Determine the [x, y] coordinate at the center of the cell enclosing the given text.  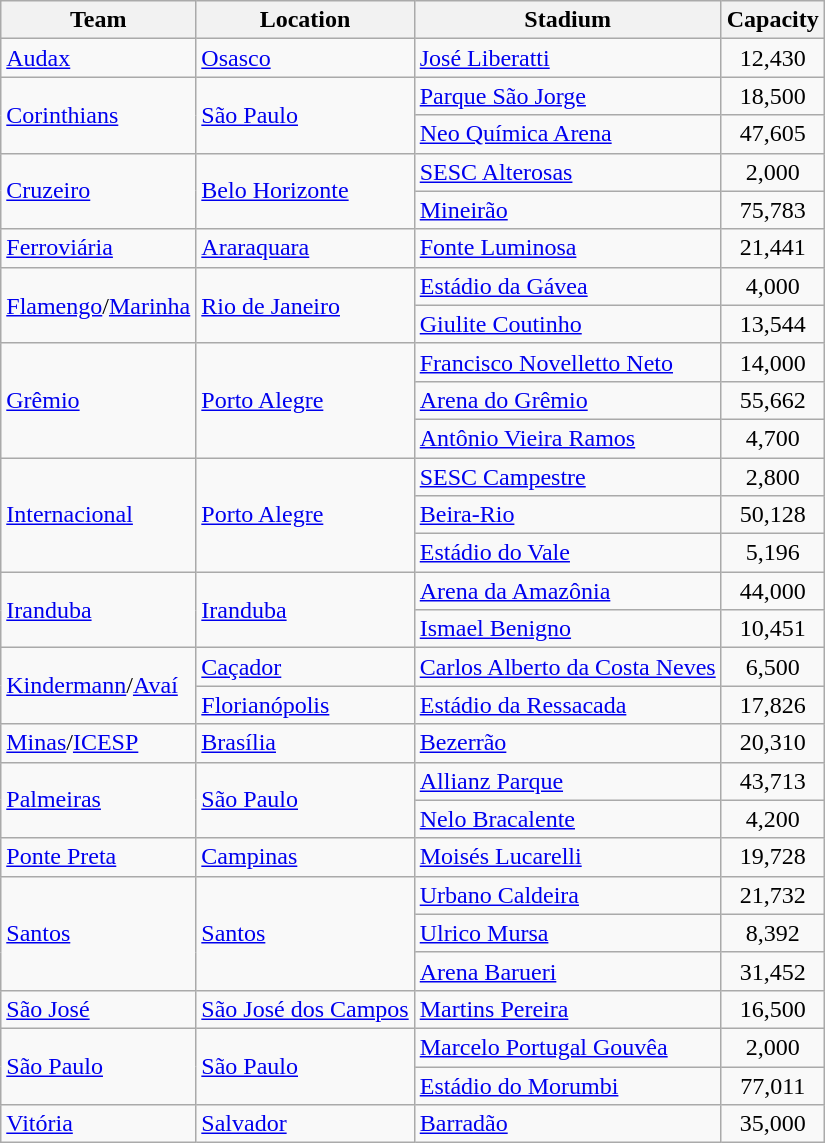
São José dos Campos [305, 1009]
19,728 [772, 857]
4,700 [772, 438]
Bezerrão [568, 743]
Estádio da Ressacada [568, 705]
Kindermann/Avaí [98, 686]
Brasília [305, 743]
Grêmio [98, 400]
Cruzeiro [98, 191]
8,392 [772, 933]
21,732 [772, 895]
Ponte Preta [98, 857]
Stadium [568, 20]
Francisco Novelletto Neto [568, 362]
55,662 [772, 400]
Florianópolis [305, 705]
Campinas [305, 857]
Flamengo/Marinha [98, 305]
4,000 [772, 286]
Parque São Jorge [568, 96]
São José [98, 1009]
Barradão [568, 1124]
13,544 [772, 324]
12,430 [772, 58]
José Liberatti [568, 58]
17,826 [772, 705]
Mineirão [568, 210]
31,452 [772, 971]
6,500 [772, 667]
Fonte Luminosa [568, 248]
4,200 [772, 819]
Belo Horizonte [305, 191]
77,011 [772, 1085]
Osasco [305, 58]
Estádio do Vale [568, 553]
Neo Química Arena [568, 134]
Minas/ICESP [98, 743]
Beira-Rio [568, 515]
Caçador [305, 667]
Palmeiras [98, 800]
SESC Alterosas [568, 172]
Corinthians [98, 115]
44,000 [772, 591]
Arena Barueri [568, 971]
Location [305, 20]
Arena da Amazônia [568, 591]
Estádio do Morumbi [568, 1085]
16,500 [772, 1009]
Vitória [98, 1124]
Estádio da Gávea [568, 286]
Antônio Vieira Ramos [568, 438]
Team [98, 20]
20,310 [772, 743]
Capacity [772, 20]
Ulrico Mursa [568, 933]
Salvador [305, 1124]
Moisés Lucarelli [568, 857]
Marcelo Portugal Gouvêa [568, 1047]
18,500 [772, 96]
Allianz Parque [568, 781]
Nelo Bracalente [568, 819]
10,451 [772, 629]
SESC Campestre [568, 477]
47,605 [772, 134]
5,196 [772, 553]
Martins Pereira [568, 1009]
Ismael Benigno [568, 629]
Rio de Janeiro [305, 305]
Ferroviária [98, 248]
Arena do Grêmio [568, 400]
21,441 [772, 248]
Carlos Alberto da Costa Neves [568, 667]
Internacional [98, 515]
2,800 [772, 477]
Giulite Coutinho [568, 324]
43,713 [772, 781]
75,783 [772, 210]
14,000 [772, 362]
Audax [98, 58]
Araraquara [305, 248]
Urbano Caldeira [568, 895]
35,000 [772, 1124]
50,128 [772, 515]
